From the cell containing the given text, extract its center point as [x, y] coordinate. 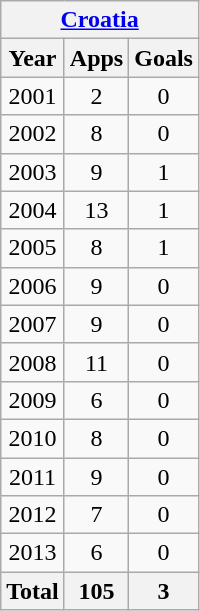
2 [96, 96]
2013 [33, 553]
3 [164, 591]
105 [96, 591]
2008 [33, 362]
Apps [96, 58]
2001 [33, 96]
2003 [33, 172]
Year [33, 58]
11 [96, 362]
13 [96, 210]
2006 [33, 286]
Goals [164, 58]
Croatia [100, 20]
2009 [33, 400]
Total [33, 591]
2005 [33, 248]
2004 [33, 210]
7 [96, 515]
2011 [33, 477]
2010 [33, 438]
2012 [33, 515]
2002 [33, 134]
2007 [33, 324]
